Find where the given text appears and provide that cell's center as (X, Y) coordinate. 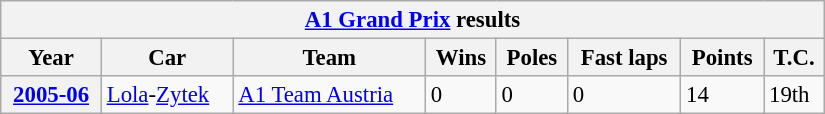
Wins (462, 58)
Team (330, 58)
Points (722, 58)
14 (722, 95)
A1 Team Austria (330, 95)
A1 Grand Prix results (413, 20)
T.C. (794, 58)
Lola-Zytek (167, 95)
Fast laps (624, 58)
Poles (532, 58)
Year (52, 58)
2005-06 (52, 95)
Car (167, 58)
19th (794, 95)
